Output the (X, Y) coordinate of the center of the cell containing the given text.  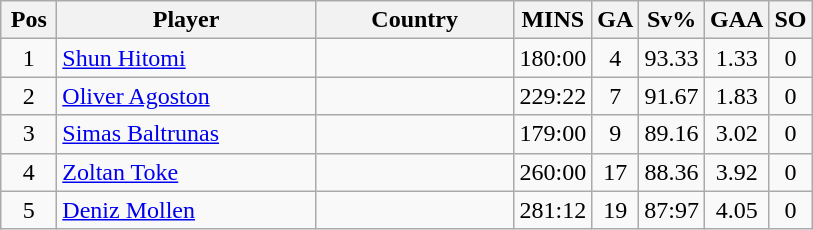
89.16 (672, 134)
229:22 (553, 96)
93.33 (672, 58)
Sv% (672, 20)
GA (616, 20)
19 (616, 210)
281:12 (553, 210)
7 (616, 96)
17 (616, 172)
Shun Hitomi (186, 58)
5 (29, 210)
Country (414, 20)
Simas Baltrunas (186, 134)
1.83 (736, 96)
1.33 (736, 58)
Pos (29, 20)
87:97 (672, 210)
1 (29, 58)
179:00 (553, 134)
3.92 (736, 172)
3.02 (736, 134)
Zoltan Toke (186, 172)
MINS (553, 20)
Deniz Mollen (186, 210)
Oliver Agoston (186, 96)
91.67 (672, 96)
GAA (736, 20)
2 (29, 96)
88.36 (672, 172)
4.05 (736, 210)
260:00 (553, 172)
9 (616, 134)
Player (186, 20)
SO (790, 20)
180:00 (553, 58)
3 (29, 134)
